Capture the cell that displays the provided text and extract its [x, y] central coordinate. 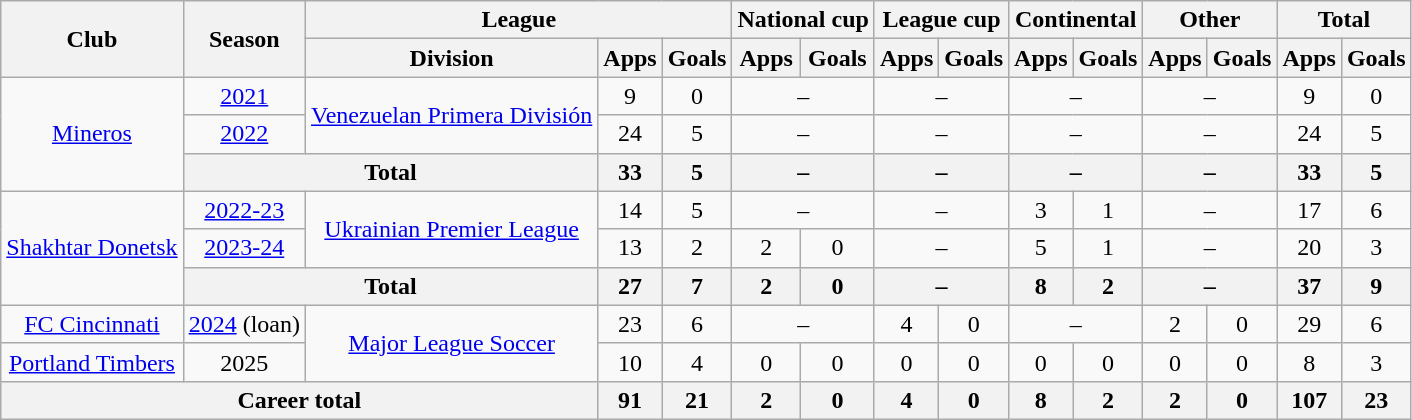
Club [92, 39]
10 [630, 362]
Venezuelan Primera División [451, 115]
Major League Soccer [451, 343]
29 [1309, 324]
Shakhtar Donetsk [92, 248]
National cup [803, 20]
7 [697, 286]
Season [244, 39]
Other [1210, 20]
2022 [244, 134]
Division [451, 58]
2022-23 [244, 210]
17 [1309, 210]
21 [697, 400]
91 [630, 400]
FC Cincinnati [92, 324]
13 [630, 248]
Ukrainian Premier League [451, 229]
League [518, 20]
Continental [1076, 20]
14 [630, 210]
2021 [244, 96]
37 [1309, 286]
2024 (loan) [244, 324]
27 [630, 286]
League cup [941, 20]
Mineros [92, 134]
Career total [300, 400]
2023-24 [244, 248]
2025 [244, 362]
107 [1309, 400]
20 [1309, 248]
Portland Timbers [92, 362]
